Search for the cell housing the specified text and yield its [x, y] center coordinate. 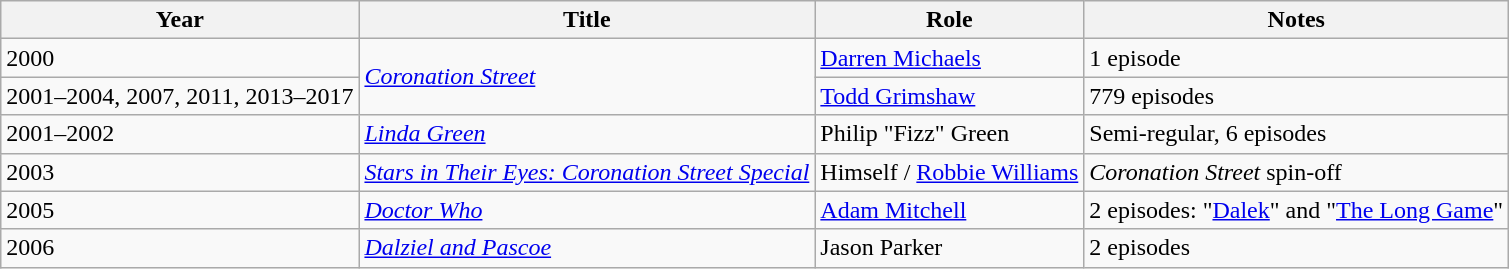
Darren Michaels [950, 58]
Notes [1296, 20]
2003 [180, 172]
2 episodes: "Dalek" and "The Long Game" [1296, 210]
Semi-regular, 6 episodes [1296, 134]
Role [950, 20]
Himself / Robbie Williams [950, 172]
Dalziel and Pascoe [587, 248]
2001–2002 [180, 134]
Stars in Their Eyes: Coronation Street Special [587, 172]
Jason Parker [950, 248]
Coronation Street [587, 77]
Title [587, 20]
2005 [180, 210]
Philip "Fizz" Green [950, 134]
2 episodes [1296, 248]
1 episode [1296, 58]
2000 [180, 58]
Linda Green [587, 134]
779 episodes [1296, 96]
2001–2004, 2007, 2011, 2013–2017 [180, 96]
Year [180, 20]
Doctor Who [587, 210]
Todd Grimshaw [950, 96]
Adam Mitchell [950, 210]
Coronation Street spin-off [1296, 172]
2006 [180, 248]
